Extract the [X, Y] coordinate from the center of the cell holding the provided text.  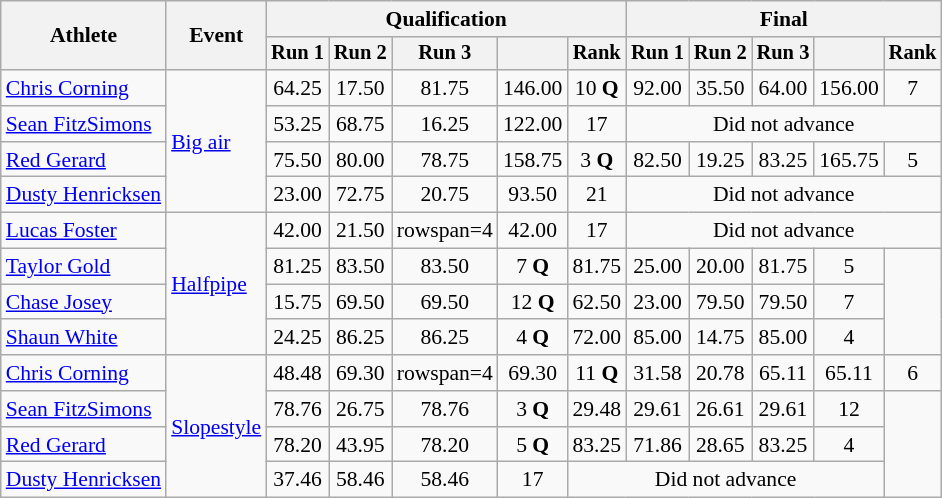
122.00 [532, 124]
20.75 [445, 195]
Lucas Foster [84, 231]
64.00 [784, 88]
72.00 [596, 338]
31.58 [658, 373]
21.50 [360, 231]
20.78 [720, 373]
7 Q [532, 267]
26.61 [720, 409]
21 [596, 195]
48.48 [298, 373]
75.50 [298, 160]
71.86 [658, 445]
11 Q [596, 373]
35.50 [720, 88]
12 Q [532, 302]
4 Q [532, 338]
Final [784, 19]
64.25 [298, 88]
12 [848, 409]
43.95 [360, 445]
17.50 [360, 88]
Taylor Gold [84, 267]
68.75 [360, 124]
53.25 [298, 124]
Event [216, 36]
28.65 [720, 445]
25.00 [658, 267]
82.50 [658, 160]
Athlete [84, 36]
146.00 [532, 88]
6 [913, 373]
5 Q [532, 445]
156.00 [848, 88]
Shaun White [84, 338]
165.75 [848, 160]
10 Q [596, 88]
93.50 [532, 195]
24.25 [298, 338]
26.75 [360, 409]
29.48 [596, 409]
81.25 [298, 267]
Slopestyle [216, 426]
92.00 [658, 88]
62.50 [596, 302]
19.25 [720, 160]
158.75 [532, 160]
16.25 [445, 124]
Chase Josey [84, 302]
80.00 [360, 160]
78.75 [445, 160]
20.00 [720, 267]
Big air [216, 141]
Qualification [446, 19]
37.46 [298, 480]
15.75 [298, 302]
72.75 [360, 195]
Halfpipe [216, 284]
14.75 [720, 338]
